For the text-containing cell, return its midpoint in [X, Y] coordinate format. 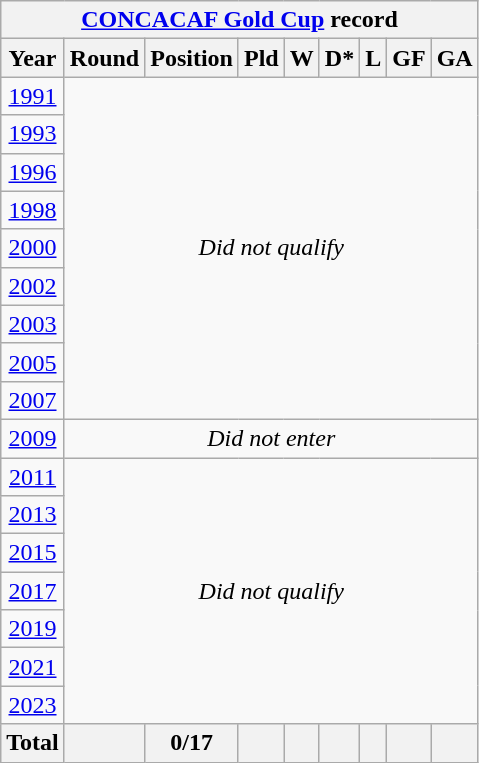
2017 [33, 591]
1998 [33, 210]
2009 [33, 438]
Pld [261, 58]
Round [104, 58]
2007 [33, 400]
2023 [33, 705]
2021 [33, 667]
L [374, 58]
Did not enter [271, 438]
2011 [33, 477]
2015 [33, 553]
W [302, 58]
2000 [33, 248]
Total [33, 743]
1991 [33, 96]
0/17 [192, 743]
Year [33, 58]
GF [409, 58]
CONCACAF Gold Cup record [240, 20]
Position [192, 58]
2013 [33, 515]
1996 [33, 172]
2005 [33, 362]
D* [339, 58]
2003 [33, 324]
2002 [33, 286]
1993 [33, 134]
GA [454, 58]
2019 [33, 629]
